Provide the [X, Y] coordinate of the cell's center where the given text is located.  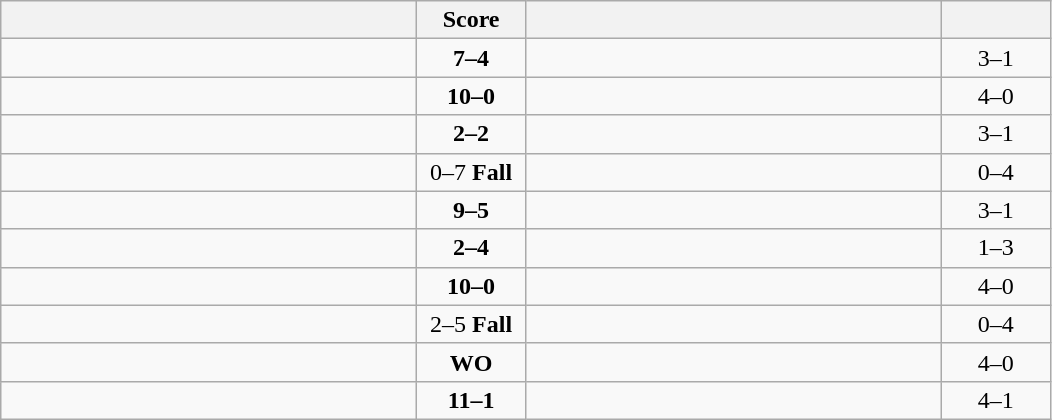
11–1 [472, 400]
9–5 [472, 210]
WO [472, 362]
0–7 Fall [472, 172]
Score [472, 20]
4–1 [996, 400]
7–4 [472, 58]
1–3 [996, 248]
2–4 [472, 248]
2–5 Fall [472, 324]
2–2 [472, 134]
